From the cell containing the given text, extract its center point as (X, Y) coordinate. 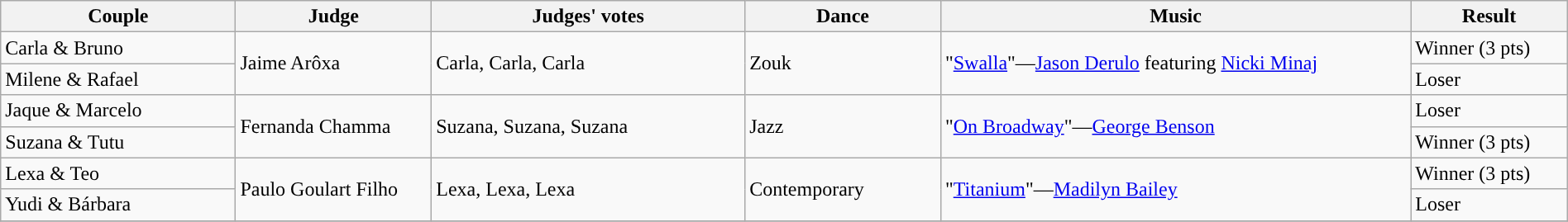
Suzana & Tutu (118, 142)
Zouk (844, 64)
Couple (118, 17)
Lexa & Teo (118, 173)
"Swalla"—Jason Derulo featuring Nicki Minaj (1175, 64)
Result (1489, 17)
"On Broadway"—George Benson (1175, 126)
Judges' votes (589, 17)
Paulo Goulart Filho (334, 189)
Yudi & Bárbara (118, 205)
Dance (844, 17)
Fernanda Chamma (334, 126)
Lexa, Lexa, Lexa (589, 189)
Carla, Carla, Carla (589, 64)
Carla & Bruno (118, 48)
Jazz (844, 126)
Music (1175, 17)
Milene & Rafael (118, 79)
Suzana, Suzana, Suzana (589, 126)
"Titanium"—Madilyn Bailey (1175, 189)
Judge (334, 17)
Jaque & Marcelo (118, 111)
Jaime Arôxa (334, 64)
Contemporary (844, 189)
